Capture the cell that displays the provided text and extract its (X, Y) central coordinate. 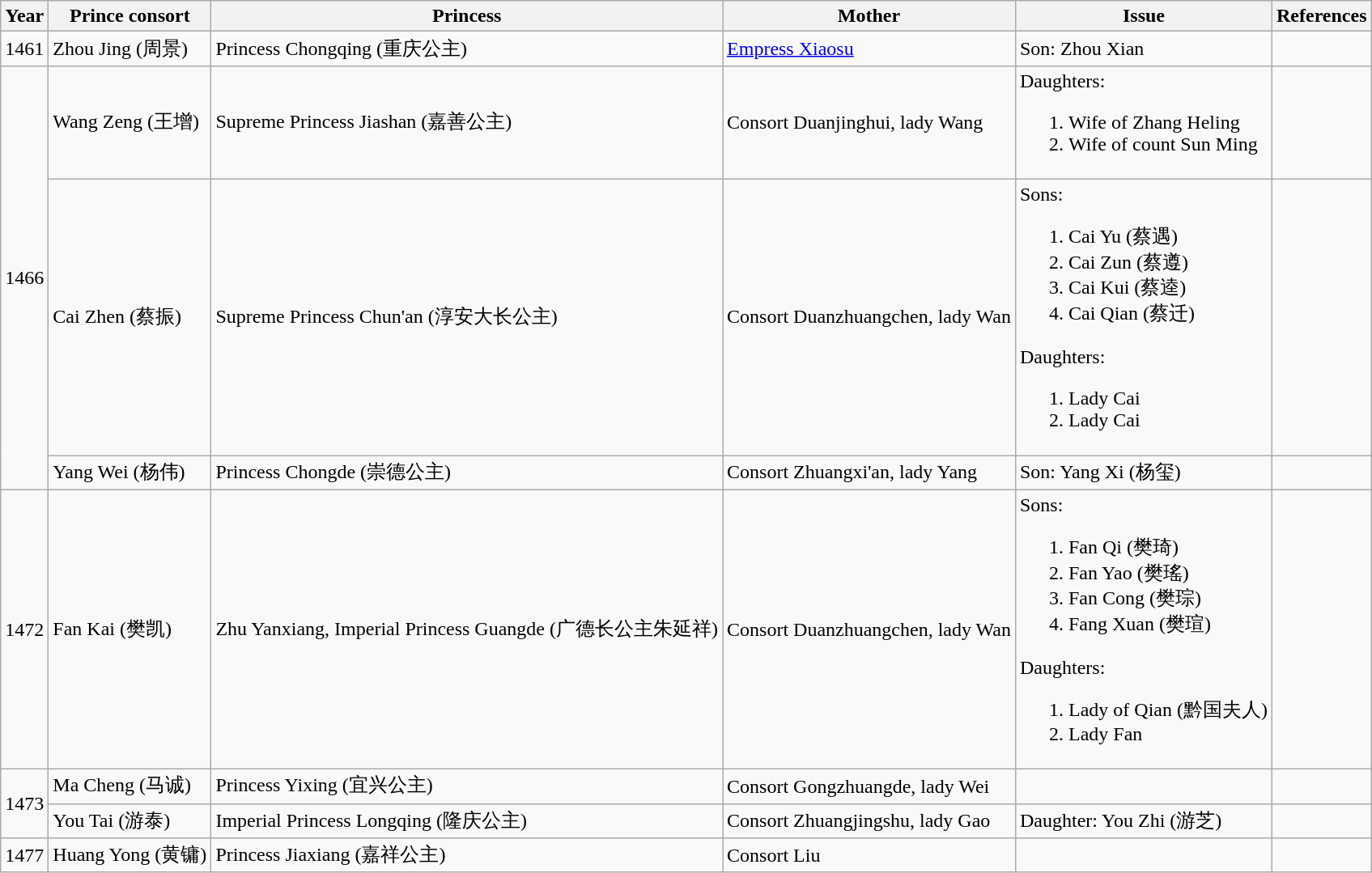
Consort Zhuangxi'an, lady Yang (869, 473)
Year (24, 16)
Sons:Cai Yu (蔡遇)Cai Zun (蔡遵)Cai Kui (蔡逵)Cai Qian (蔡迁)Daughters:Lady CaiLady Cai (1143, 317)
Son: Zhou Xian (1143, 49)
Ma Cheng (马诚) (130, 786)
Supreme Princess Jiashan (嘉善公主) (467, 122)
1461 (24, 49)
Sons:Fan Qi (樊琦)Fan Yao (樊瑤)Fan Cong (樊琮)Fang Xuan (樊瑄)Daughters:Lady of Qian (黔国夫人)Lady Fan (1143, 629)
Mother (869, 16)
Zhu Yanxiang, Imperial Princess Guangde (广德长公主朱延祥) (467, 629)
Issue (1143, 16)
Huang Yong (黄镛) (130, 856)
Consort Gongzhuangde, lady Wei (869, 786)
Fan Kai (樊凯) (130, 629)
1472 (24, 629)
Consort Duanjinghui, lady Wang (869, 122)
1473 (24, 804)
Princess (467, 16)
Princess Chongqing (重庆公主) (467, 49)
Son: Yang Xi (杨玺) (1143, 473)
Princess Chongde (崇德公主) (467, 473)
1466 (24, 278)
Supreme Princess Chun'an (淳安大长公主) (467, 317)
1477 (24, 856)
Daughters:Wife of Zhang HelingWife of count Sun Ming (1143, 122)
Yang Wei (杨伟) (130, 473)
Wang Zeng (王增) (130, 122)
Consort Zhuangjingshu, lady Gao (869, 820)
Consort Liu (869, 856)
Daughter: You Zhi (游芝) (1143, 820)
You Tai (游泰) (130, 820)
References (1321, 16)
Princess Yixing (宜兴公主) (467, 786)
Imperial Princess Longqing (隆庆公主) (467, 820)
Cai Zhen (蔡振) (130, 317)
Princess Jiaxiang (嘉祥公主) (467, 856)
Zhou Jing (周景) (130, 49)
Empress Xiaosu (869, 49)
Prince consort (130, 16)
